Locate the cell with the specified text and output its (X, Y) center coordinate. 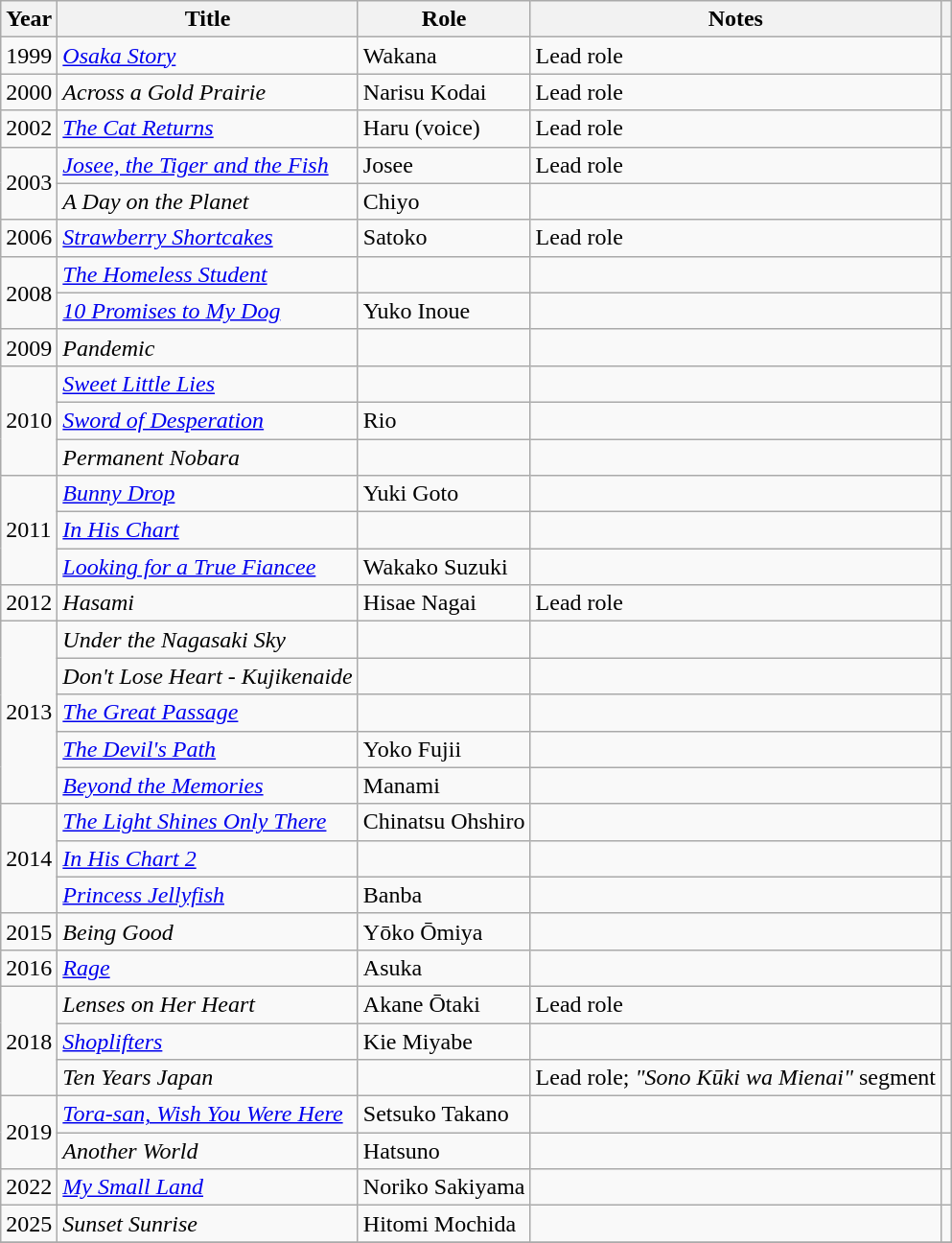
Princess Jellyfish (208, 895)
Haru (voice) (444, 129)
Permanent Nobara (208, 457)
Yōko Ōmiya (444, 931)
Akane Ōtaki (444, 1004)
2002 (29, 129)
2014 (29, 858)
Setsuko Takano (444, 1114)
Sunset Sunrise (208, 1224)
Strawberry Shortcakes (208, 238)
Lenses on Her Heart (208, 1004)
2003 (29, 183)
My Small Land (208, 1187)
Rage (208, 968)
2010 (29, 420)
2016 (29, 968)
Kie Miyabe (444, 1041)
Yuko Inoue (444, 311)
2022 (29, 1187)
Hasami (208, 603)
Josee, the Tiger and the Fish (208, 165)
Hisae Nagai (444, 603)
Sword of Desperation (208, 420)
Tora-san, Wish You Were Here (208, 1114)
Title (208, 19)
10 Promises to My Dog (208, 311)
Role (444, 19)
2012 (29, 603)
2000 (29, 92)
Wakana (444, 56)
2013 (29, 713)
Shoplifters (208, 1041)
Under the Nagasaki Sky (208, 640)
In His Chart (208, 530)
Another World (208, 1151)
A Day on the Planet (208, 201)
The Homeless Student (208, 274)
In His Chart 2 (208, 858)
2015 (29, 931)
Noriko Sakiyama (444, 1187)
2009 (29, 347)
Beyond the Memories (208, 786)
Lead role; "Sono Kūki wa Mienai" segment (735, 1078)
The Devil's Path (208, 749)
The Cat Returns (208, 129)
Rio (444, 420)
Yuki Goto (444, 494)
2008 (29, 293)
Josee (444, 165)
Pandemic (208, 347)
2011 (29, 530)
Looking for a True Fiancee (208, 567)
2006 (29, 238)
Being Good (208, 931)
Yoko Fujii (444, 749)
Asuka (444, 968)
1999 (29, 56)
Hitomi Mochida (444, 1224)
Osaka Story (208, 56)
Wakako Suzuki (444, 567)
2025 (29, 1224)
Notes (735, 19)
2018 (29, 1041)
Manami (444, 786)
Year (29, 19)
Narisu Kodai (444, 92)
Hatsuno (444, 1151)
Across a Gold Prairie (208, 92)
Bunny Drop (208, 494)
The Great Passage (208, 713)
Sweet Little Lies (208, 384)
Banba (444, 895)
Chiyo (444, 201)
Ten Years Japan (208, 1078)
Don't Lose Heart - Kujikenaide (208, 676)
Satoko (444, 238)
The Light Shines Only There (208, 822)
2019 (29, 1133)
Chinatsu Ohshiro (444, 822)
